Provide the [X, Y] coordinate of the cell's center where the given text is located.  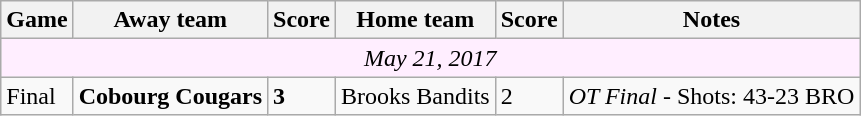
Cobourg Cougars [170, 96]
May 21, 2017 [430, 58]
Brooks Bandits [415, 96]
OT Final - Shots: 43-23 BRO [712, 96]
Away team [170, 20]
Notes [712, 20]
Game [37, 20]
Final [37, 96]
3 [302, 96]
Home team [415, 20]
2 [529, 96]
